Provide the [X, Y] coordinate of the cell's center where the given text is located.  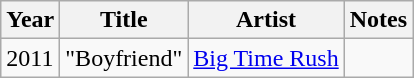
2011 [30, 58]
Year [30, 20]
Artist [266, 20]
Title [124, 20]
Notes [378, 20]
"Boyfriend" [124, 58]
Big Time Rush [266, 58]
